Detect which cell encompasses the target text, then output its [x, y] center coordinate. 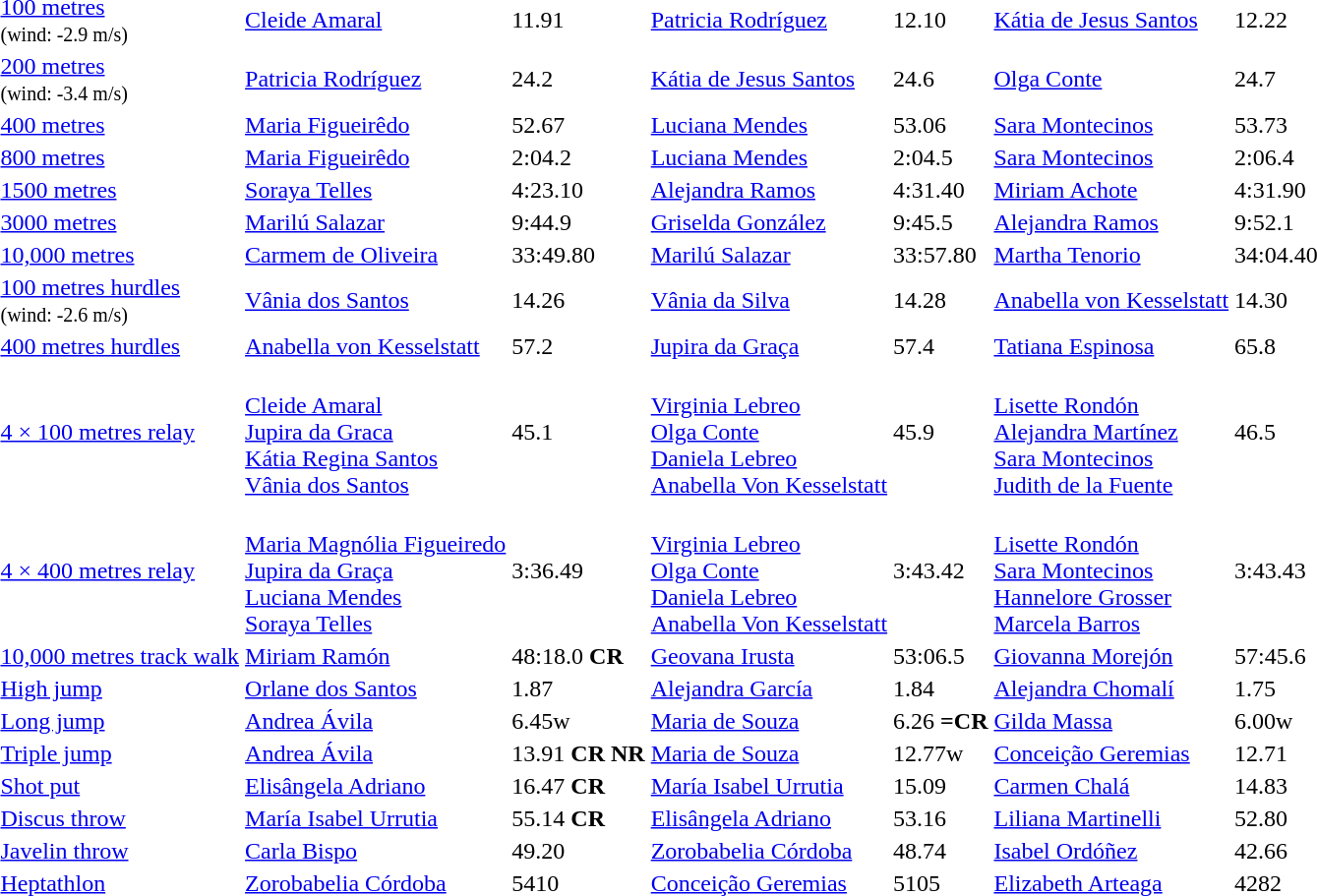
Lisette RondónAlejandra MartínezSara MontecinosJudith de la Fuente [1111, 432]
1.84 [940, 688]
Giovanna Morejón [1111, 656]
48:18.0 CR [578, 656]
14.28 [940, 301]
53:06.5 [940, 656]
4:23.10 [578, 190]
Orlane dos Santos [376, 688]
1.87 [578, 688]
Tatiana Espinosa [1111, 346]
Miriam Ramón [376, 656]
Vânia da Silva [769, 301]
33:57.80 [940, 255]
13.91 CR NR [578, 753]
12.77w [940, 753]
Martha Tenorio [1111, 255]
3:36.49 [578, 570]
16.47 CR [578, 786]
Carmem de Oliveira [376, 255]
53.16 [940, 818]
24.6 [940, 79]
57.4 [940, 346]
Lisette RondónSara MontecinosHannelore GrosserMarcela Barros [1111, 570]
Conceição Geremias [1111, 753]
Isabel Ordóñez [1111, 851]
45.9 [940, 432]
14.26 [578, 301]
Olga Conte [1111, 79]
6.45w [578, 721]
Carmen Chalá [1111, 786]
33:49.80 [578, 255]
55.14 CR [578, 818]
2:04.5 [940, 157]
15.09 [940, 786]
Griselda González [769, 222]
Maria Magnólia FigueiredoJupira da GraçaLuciana MendesSoraya Telles [376, 570]
Miriam Achote [1111, 190]
Vânia dos Santos [376, 301]
Patricia Rodríguez [376, 79]
Gilda Massa [1111, 721]
Jupira da Graça [769, 346]
48.74 [940, 851]
2:04.2 [578, 157]
49.20 [578, 851]
Alejandra García [769, 688]
Geovana Irusta [769, 656]
6.26 =CR [940, 721]
Zorobabelia Córdoba [769, 851]
52.67 [578, 125]
53.06 [940, 125]
4:31.40 [940, 190]
Soraya Telles [376, 190]
Kátia de Jesus Santos [769, 79]
3:43.42 [940, 570]
9:45.5 [940, 222]
Liliana Martinelli [1111, 818]
Alejandra Chomalí [1111, 688]
45.1 [578, 432]
9:44.9 [578, 222]
57.2 [578, 346]
24.2 [578, 79]
Carla Bispo [376, 851]
Cleide AmaralJupira da GracaKátia Regina SantosVânia dos Santos [376, 432]
